Locate the cell with the specified text and output its [X, Y] center coordinate. 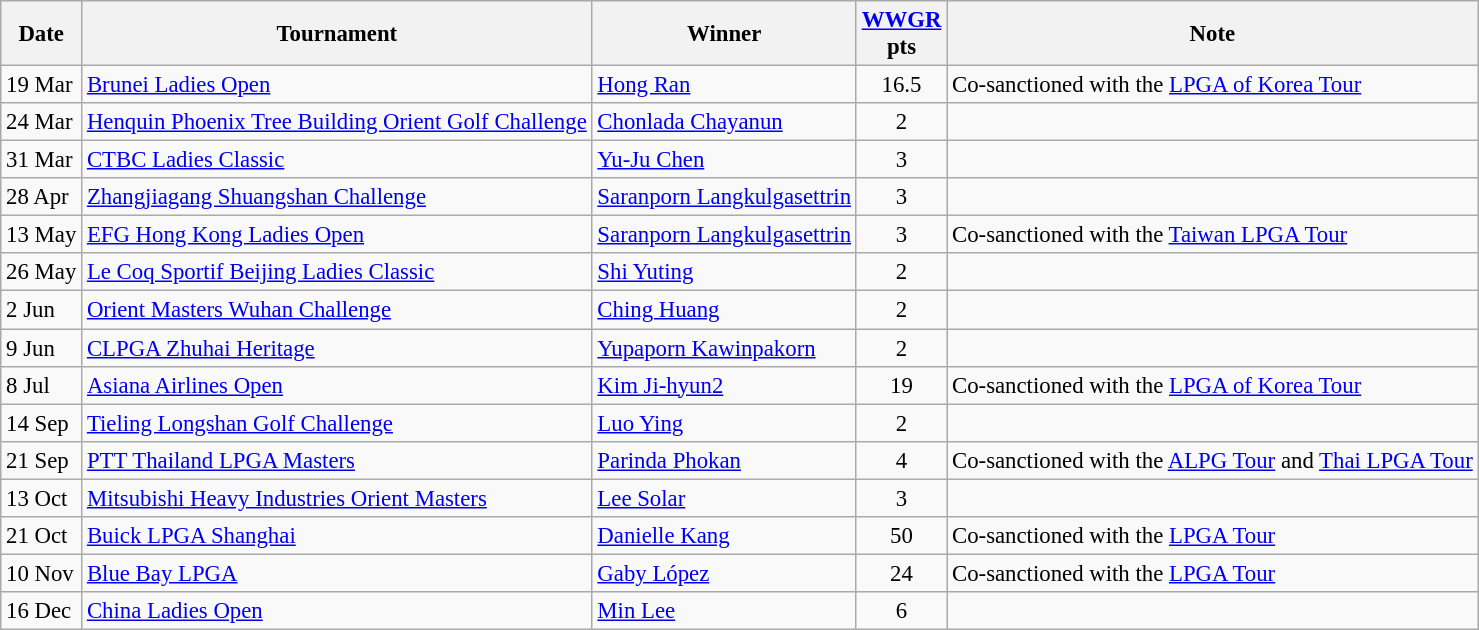
26 May [42, 273]
4 [901, 460]
China Ladies Open [337, 611]
Blue Bay LPGA [337, 573]
Min Lee [724, 611]
Tieling Longshan Golf Challenge [337, 423]
Luo Ying [724, 423]
WWGRpts [901, 34]
31 Mar [42, 160]
Danielle Kang [724, 536]
28 Apr [42, 197]
Kim Ji-hyun2 [724, 385]
Tournament [337, 34]
13 May [42, 235]
Co-sanctioned with the Taiwan LPGA Tour [1212, 235]
16 Dec [42, 611]
Date [42, 34]
Le Coq Sportif Beijing Ladies Classic [337, 273]
Chonlada Chayanun [724, 122]
Brunei Ladies Open [337, 85]
Note [1212, 34]
Asiana Airlines Open [337, 385]
Orient Masters Wuhan Challenge [337, 310]
16.5 [901, 85]
10 Nov [42, 573]
EFG Hong Kong Ladies Open [337, 235]
13 Oct [42, 498]
Buick LPGA Shanghai [337, 536]
Ching Huang [724, 310]
PTT Thailand LPGA Masters [337, 460]
Gaby López [724, 573]
2 Jun [42, 310]
Winner [724, 34]
Mitsubishi Heavy Industries Orient Masters [337, 498]
Shi Yuting [724, 273]
Lee Solar [724, 498]
9 Jun [42, 348]
19 [901, 385]
Parinda Phokan [724, 460]
24 [901, 573]
Henquin Phoenix Tree Building Orient Golf Challenge [337, 122]
14 Sep [42, 423]
Yu-Ju Chen [724, 160]
Yupaporn Kawinpakorn [724, 348]
CTBC Ladies Classic [337, 160]
6 [901, 611]
50 [901, 536]
21 Sep [42, 460]
Co-sanctioned with the ALPG Tour and Thai LPGA Tour [1212, 460]
19 Mar [42, 85]
21 Oct [42, 536]
CLPGA Zhuhai Heritage [337, 348]
Hong Ran [724, 85]
8 Jul [42, 385]
Zhangjiagang Shuangshan Challenge [337, 197]
24 Mar [42, 122]
